Determine the [X, Y] coordinate at the center of the cell enclosing the given text.  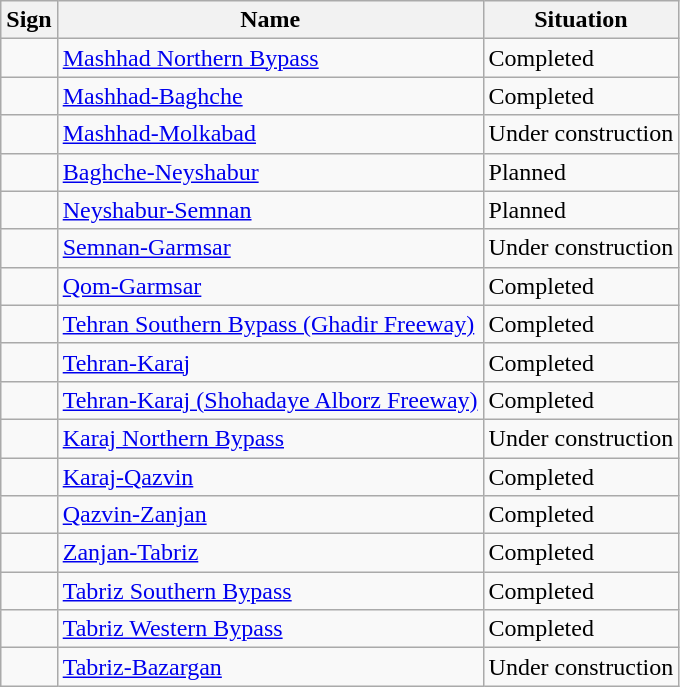
Tabriz Western Bypass [270, 629]
Karaj-Qazvin [270, 477]
Baghche-Neyshabur [270, 172]
Neyshabur-Semnan [270, 210]
Zanjan-Tabriz [270, 553]
Name [270, 20]
Tabriz Southern Bypass [270, 591]
Tehran Southern Bypass (Ghadir Freeway) [270, 324]
Mashhad-Baghche [270, 96]
Tabriz-Bazargan [270, 667]
Mashhad Northern Bypass [270, 58]
Tehran-Karaj [270, 362]
Tehran-Karaj (Shohadaye Alborz Freeway) [270, 400]
Sign [29, 20]
Qom-Garmsar [270, 286]
Karaj Northern Bypass [270, 438]
Semnan-Garmsar [270, 248]
Situation [581, 20]
Mashhad-Molkabad [270, 134]
Qazvin-Zanjan [270, 515]
